Return (X, Y) of the center of cell containing provided text 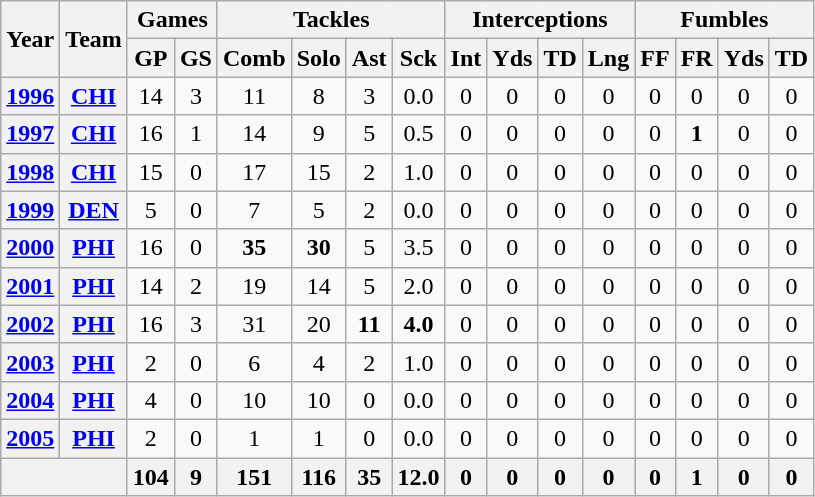
Comb (254, 58)
2002 (30, 324)
Lng (608, 58)
3.5 (418, 248)
17 (254, 172)
7 (254, 210)
30 (318, 248)
12.0 (418, 477)
151 (254, 477)
Fumbles (724, 20)
6 (254, 362)
Team (94, 39)
1998 (30, 172)
Tackles (331, 20)
GP (150, 58)
4.0 (418, 324)
FR (696, 58)
2001 (30, 286)
19 (254, 286)
GS (196, 58)
104 (150, 477)
Games (172, 20)
FF (655, 58)
1999 (30, 210)
1996 (30, 96)
Ast (369, 58)
0.5 (418, 134)
116 (318, 477)
2.0 (418, 286)
Sck (418, 58)
2004 (30, 400)
1997 (30, 134)
2000 (30, 248)
Solo (318, 58)
DEN (94, 210)
Int (466, 58)
31 (254, 324)
20 (318, 324)
2005 (30, 438)
Year (30, 39)
8 (318, 96)
2003 (30, 362)
Interceptions (540, 20)
